Extract the [X, Y] coordinate from the center of the cell holding the provided text.  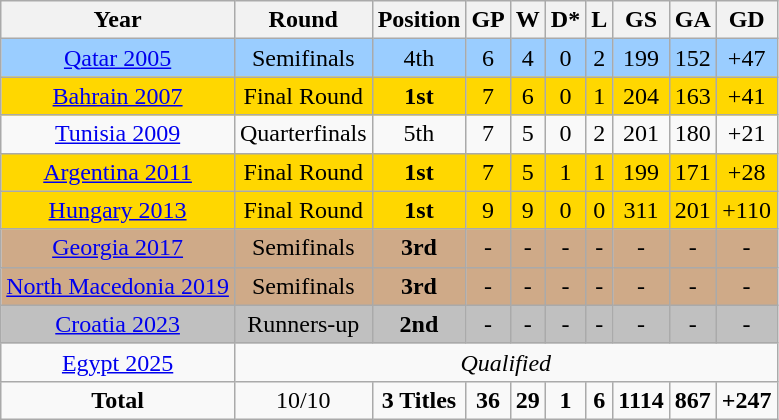
Quarterfinals [303, 134]
Position [419, 20]
4th [419, 58]
+110 [746, 210]
GS [641, 20]
+247 [746, 400]
D* [565, 20]
204 [641, 96]
+28 [746, 172]
29 [528, 400]
2nd [419, 324]
+21 [746, 134]
Year [118, 20]
GD [746, 20]
North Macedonia 2019 [118, 286]
10/10 [303, 400]
Tunisia 2009 [118, 134]
163 [692, 96]
Argentina 2011 [118, 172]
311 [641, 210]
36 [488, 400]
1114 [641, 400]
3 Titles [419, 400]
5th [419, 134]
Egypt 2025 [118, 362]
152 [692, 58]
4 [528, 58]
Runners-up [303, 324]
+41 [746, 96]
Round [303, 20]
180 [692, 134]
Georgia 2017 [118, 248]
GP [488, 20]
GA [692, 20]
W [528, 20]
Qualified [506, 362]
L [600, 20]
867 [692, 400]
Croatia 2023 [118, 324]
171 [692, 172]
Total [118, 400]
Bahrain 2007 [118, 96]
Hungary 2013 [118, 210]
Qatar 2005 [118, 58]
+47 [746, 58]
